Locate the cell with the specified text and output its [x, y] center coordinate. 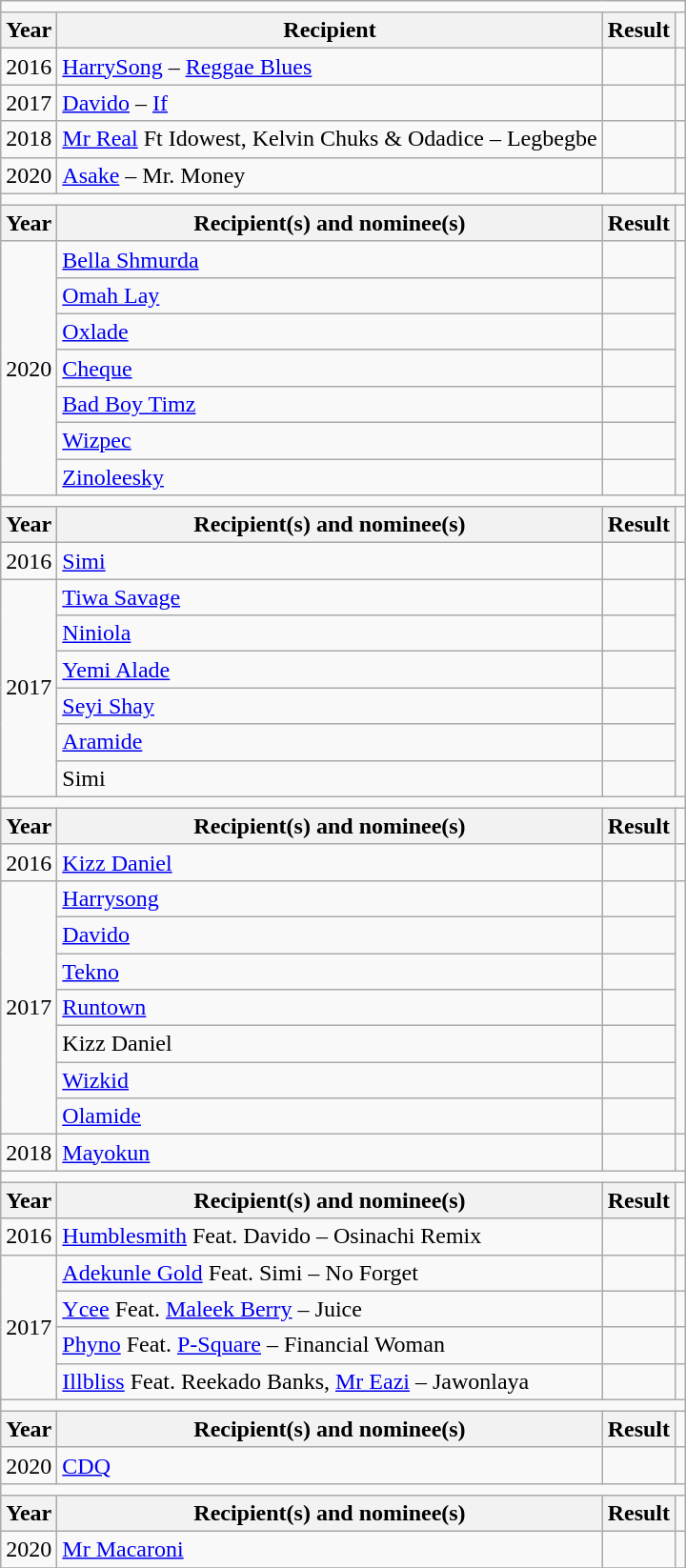
Tiwa Savage [330, 597]
Phyno Feat. P-Square – Financial Woman [330, 1345]
HarrySong – Reggae Blues [330, 67]
Davido – If [330, 103]
Illbliss Feat. Reekado Banks, Mr Eazi – Jawonlaya [330, 1381]
Adekunle Gold Feat. Simi – No Forget [330, 1273]
Zinoleesky [330, 477]
Harrysong [330, 898]
Niniola [330, 633]
Cheque [330, 368]
Tekno [330, 971]
Ycee Feat. Maleek Berry – Juice [330, 1309]
Aramide [330, 742]
Seyi Shay [330, 706]
Mr Macaroni [330, 1550]
Bella Shmurda [330, 259]
Davido [330, 935]
Runtown [330, 1008]
Mr Real Ft Idowest, Kelvin Chuks & Odadice – Legbegbe [330, 139]
Mayokun [330, 1153]
Recipient [330, 30]
Humblesmith Feat. Davido – Osinachi Remix [330, 1236]
Asake – Mr. Money [330, 175]
CDQ [330, 1465]
Omah Lay [330, 295]
Olamide [330, 1116]
Wizkid [330, 1080]
Yemi Alade [330, 670]
Wizpec [330, 441]
Bad Boy Timz [330, 404]
Oxlade [330, 332]
